Find where the given text appears and provide that cell's center as [X, Y] coordinate. 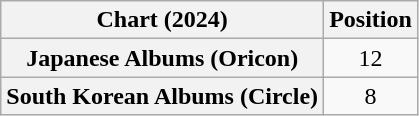
8 [371, 96]
Position [371, 20]
South Korean Albums (Circle) [162, 96]
Japanese Albums (Oricon) [162, 58]
12 [371, 58]
Chart (2024) [162, 20]
